Scan for the cell matching the given text and deliver its (x, y) coordinate at center. 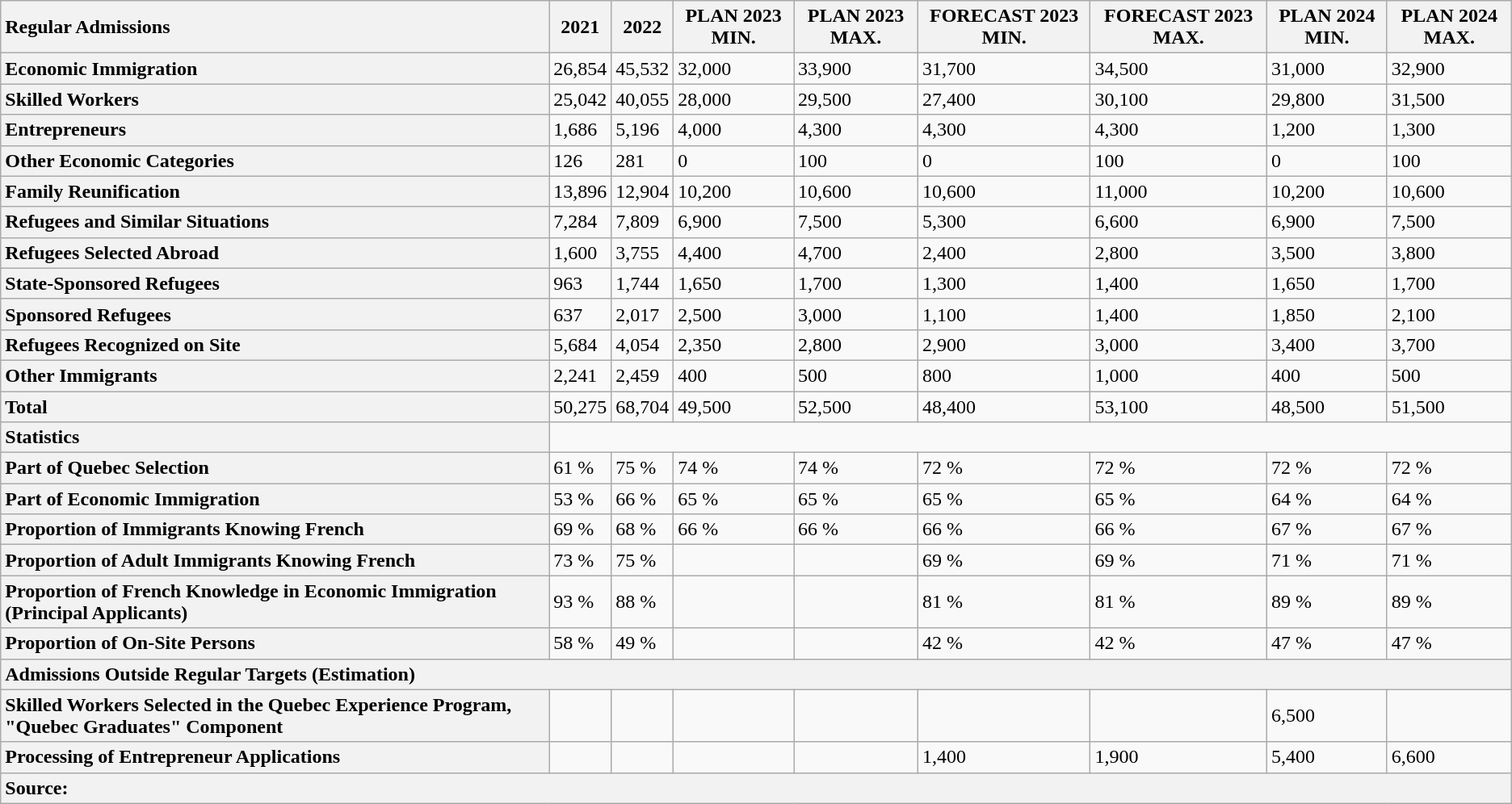
48,400 (1004, 406)
FORECAST 2023 MIN. (1004, 27)
5,400 (1326, 757)
Regular Admissions (275, 27)
61 % (580, 468)
Skilled Workers (275, 99)
Proportion of Adult Immigrants Knowing French (275, 560)
126 (580, 161)
Total (275, 406)
Source: (756, 788)
2,459 (643, 375)
963 (580, 283)
49,500 (733, 406)
281 (643, 161)
2,500 (733, 314)
4,054 (643, 345)
5,196 (643, 130)
4,700 (856, 253)
2021 (580, 27)
13,896 (580, 191)
3,700 (1449, 345)
25,042 (580, 99)
28,000 (733, 99)
53 % (580, 499)
PLAN 2024 MAX. (1449, 27)
2,017 (643, 314)
3,500 (1326, 253)
PLAN 2024 MIN. (1326, 27)
Processing of Entrepreneur Applications (275, 757)
Proportion of Immigrants Knowing French (275, 530)
7,809 (643, 222)
PLAN 2023 MAX. (856, 27)
32,900 (1449, 69)
2,900 (1004, 345)
Other Immigrants (275, 375)
50,275 (580, 406)
7,284 (580, 222)
27,400 (1004, 99)
29,800 (1326, 99)
34,500 (1179, 69)
52,500 (856, 406)
FORECAST 2023 MAX. (1179, 27)
Proportion of On-Site Persons (275, 643)
11,000 (1179, 191)
800 (1004, 375)
3,400 (1326, 345)
637 (580, 314)
31,700 (1004, 69)
Proportion of French Knowledge in Economic Immigration (Principal Applicants) (275, 602)
40,055 (643, 99)
26,854 (580, 69)
1,200 (1326, 130)
1,100 (1004, 314)
2,100 (1449, 314)
PLAN 2023 MIN. (733, 27)
29,500 (856, 99)
31,500 (1449, 99)
31,000 (1326, 69)
3,800 (1449, 253)
1,900 (1179, 757)
48,500 (1326, 406)
73 % (580, 560)
Part of Economic Immigration (275, 499)
32,000 (733, 69)
Economic Immigration (275, 69)
1,000 (1179, 375)
68 % (643, 530)
88 % (643, 602)
Admissions Outside Regular Targets (Estimation) (756, 674)
Family Reunification (275, 191)
Other Economic Categories (275, 161)
12,904 (643, 191)
4,000 (733, 130)
2,400 (1004, 253)
33,900 (856, 69)
30,100 (1179, 99)
4,400 (733, 253)
45,532 (643, 69)
58 % (580, 643)
Statistics (275, 438)
1,744 (643, 283)
53,100 (1179, 406)
Entrepreneurs (275, 130)
1,850 (1326, 314)
2022 (643, 27)
49 % (643, 643)
51,500 (1449, 406)
93 % (580, 602)
2,350 (733, 345)
5,684 (580, 345)
6,500 (1326, 715)
2,241 (580, 375)
Skilled Workers Selected in the Quebec Experience Program, "Quebec Graduates" Component (275, 715)
1,686 (580, 130)
5,300 (1004, 222)
3,755 (643, 253)
1,600 (580, 253)
State-Sponsored Refugees (275, 283)
Refugees and Similar Situations (275, 222)
68,704 (643, 406)
Refugees Recognized on Site (275, 345)
Refugees Selected Abroad (275, 253)
Sponsored Refugees (275, 314)
Part of Quebec Selection (275, 468)
